Extract the [x, y] coordinate from the center of the cell holding the provided text.  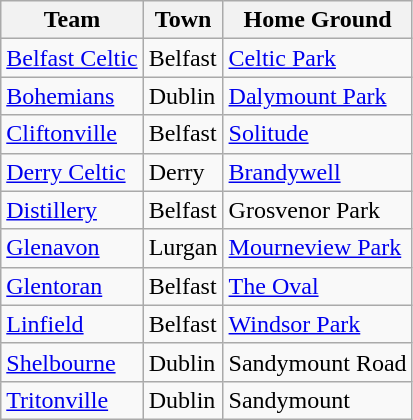
Belfast Celtic [72, 58]
Town [183, 20]
Dalymount Park [318, 96]
Distillery [72, 210]
Derry Celtic [72, 172]
Windsor Park [318, 324]
Glentoran [72, 286]
Celtic Park [318, 58]
Brandywell [318, 172]
Tritonville [72, 400]
Sandymount Road [318, 362]
Glenavon [72, 248]
Linfield [72, 324]
The Oval [318, 286]
Lurgan [183, 248]
Sandymount [318, 400]
Derry [183, 172]
Solitude [318, 134]
Cliftonville [72, 134]
Shelbourne [72, 362]
Team [72, 20]
Home Ground [318, 20]
Bohemians [72, 96]
Grosvenor Park [318, 210]
Mourneview Park [318, 248]
